Pinpoint the cell where the given text exists, returning its (X, Y) midpoint coordinate. 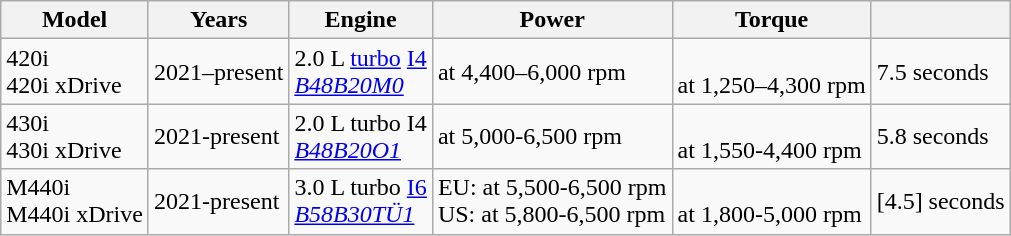
2.0 L turbo I4 B48B20M0 (361, 72)
3.0 L turbo I6B58B30TÜ1 (361, 202)
2.0 L turbo I4B48B20O1 (361, 136)
2021–present (218, 72)
M440iM440i xDrive (75, 202)
Model (75, 20)
420i420i xDrive (75, 72)
[4.5] seconds (940, 202)
Torque (772, 20)
at 1,800-5,000 rpm (772, 202)
EU: at 5,500-6,500 rpmUS: at 5,800-6,500 rpm (552, 202)
at 1,550-4,400 rpm (772, 136)
at 4,400–6,000 rpm (552, 72)
at 1,250–4,300 rpm (772, 72)
7.5 seconds (940, 72)
at 5,000-6,500 rpm (552, 136)
5.8 seconds (940, 136)
430i430i xDrive (75, 136)
Power (552, 20)
Years (218, 20)
Engine (361, 20)
